Detect which cell encompasses the target text, then output its [x, y] center coordinate. 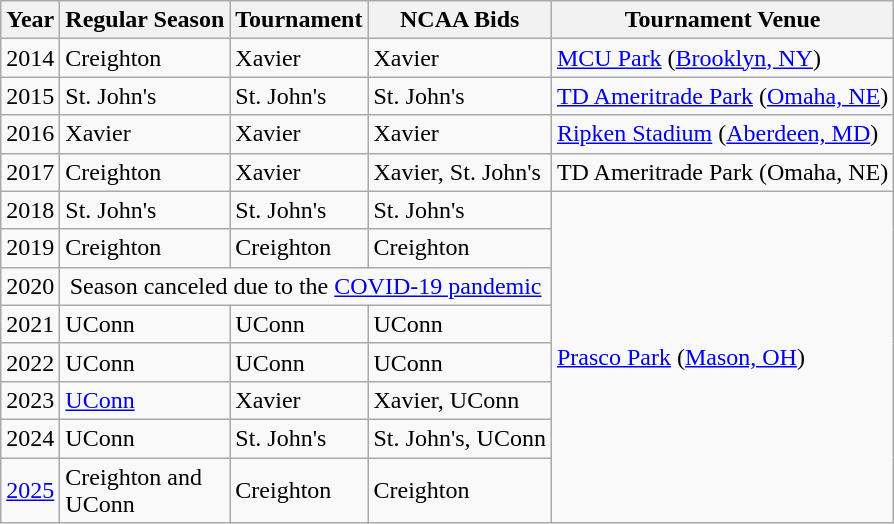
Xavier, St. John's [460, 172]
Xavier, UConn [460, 400]
2022 [30, 362]
2016 [30, 134]
Creighton andUConn [145, 490]
2018 [30, 210]
Prasco Park (Mason, OH) [722, 357]
2014 [30, 58]
Year [30, 20]
2024 [30, 438]
2019 [30, 248]
2021 [30, 324]
MCU Park (Brooklyn, NY) [722, 58]
Season canceled due to the COVID-19 pandemic [306, 286]
Tournament [299, 20]
2023 [30, 400]
St. John's, UConn [460, 438]
2015 [30, 96]
Regular Season [145, 20]
Ripken Stadium (Aberdeen, MD) [722, 134]
2020 [30, 286]
NCAA Bids [460, 20]
Tournament Venue [722, 20]
2025 [30, 490]
2017 [30, 172]
